Search for the cell housing the specified text and yield its (x, y) center coordinate. 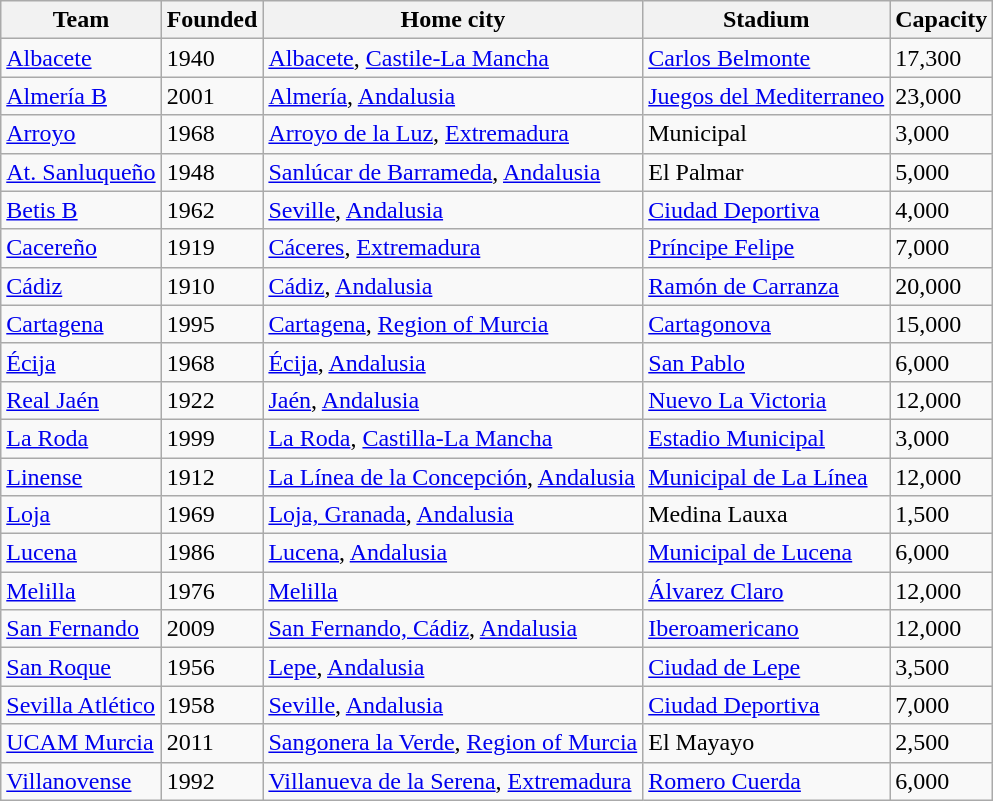
El Palmar (766, 172)
Municipal (766, 134)
1910 (212, 286)
1948 (212, 172)
4,000 (942, 210)
At. Sanluqueño (81, 172)
1940 (212, 58)
Cartagena, Region of Murcia (453, 324)
2,500 (942, 743)
Écija, Andalusia (453, 362)
San Fernando (81, 629)
1995 (212, 324)
Ramón de Carranza (766, 286)
Sangonera la Verde, Region of Murcia (453, 743)
Loja (81, 515)
Real Jaén (81, 400)
1992 (212, 781)
San Fernando, Cádiz, Andalusia (453, 629)
Lucena (81, 553)
1999 (212, 438)
1956 (212, 667)
Albacete (81, 58)
Romero Cuerda (766, 781)
1986 (212, 553)
Cádiz (81, 286)
2001 (212, 96)
Juegos del Mediterraneo (766, 96)
Founded (212, 20)
Cartagonova (766, 324)
Estadio Municipal (766, 438)
Iberoamericano (766, 629)
23,000 (942, 96)
La Línea de la Concepción, Andalusia (453, 477)
Capacity (942, 20)
Álvarez Claro (766, 591)
Loja, Granada, Andalusia (453, 515)
Lepe, Andalusia (453, 667)
1919 (212, 248)
Albacete, Castile-La Mancha (453, 58)
UCAM Murcia (81, 743)
15,000 (942, 324)
Cacereño (81, 248)
Écija (81, 362)
Sevilla Atlético (81, 705)
20,000 (942, 286)
1922 (212, 400)
1976 (212, 591)
Villanovense (81, 781)
1,500 (942, 515)
1962 (212, 210)
Team (81, 20)
Betis B (81, 210)
17,300 (942, 58)
Príncipe Felipe (766, 248)
1958 (212, 705)
Medina Lauxa (766, 515)
San Pablo (766, 362)
Cáceres, Extremadura (453, 248)
Arroyo (81, 134)
El Mayayo (766, 743)
1969 (212, 515)
Linense (81, 477)
San Roque (81, 667)
Home city (453, 20)
2009 (212, 629)
3,500 (942, 667)
Villanueva de la Serena, Extremadura (453, 781)
Cartagena (81, 324)
Sanlúcar de Barrameda, Andalusia (453, 172)
Stadium (766, 20)
Almería, Andalusia (453, 96)
La Roda, Castilla-La Mancha (453, 438)
Ciudad de Lepe (766, 667)
Jaén, Andalusia (453, 400)
Municipal de Lucena (766, 553)
La Roda (81, 438)
Nuevo La Victoria (766, 400)
Arroyo de la Luz, Extremadura (453, 134)
2011 (212, 743)
Municipal de La Línea (766, 477)
1912 (212, 477)
Cádiz, Andalusia (453, 286)
Lucena, Andalusia (453, 553)
5,000 (942, 172)
Almería B (81, 96)
Carlos Belmonte (766, 58)
